Find where the given text appears and provide that cell's center as (x, y) coordinate. 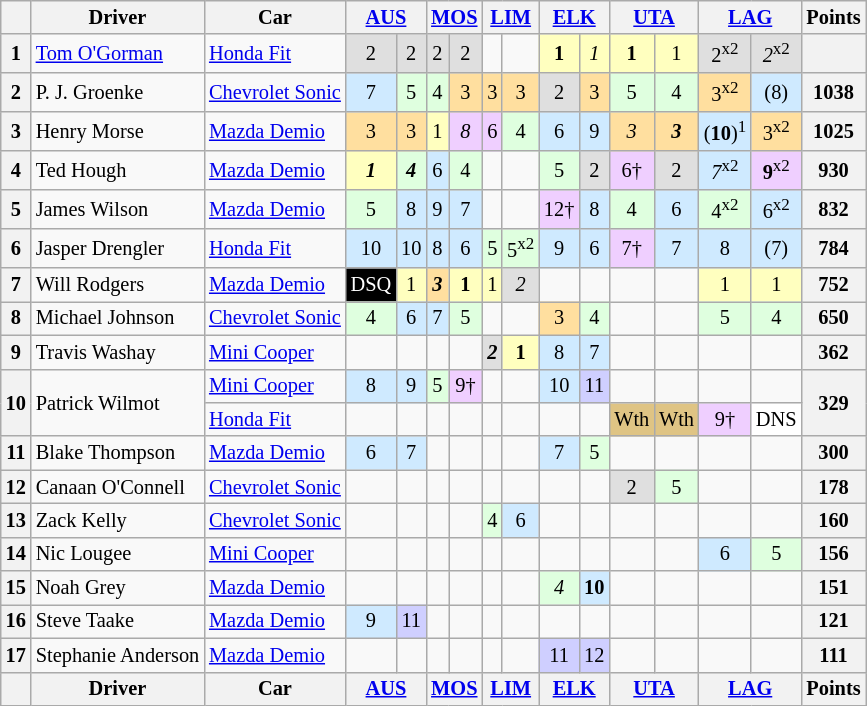
James Wilson (118, 210)
4x2 (725, 210)
P. J. Groenke (118, 92)
Canaan O'Connell (118, 487)
17 (16, 655)
160 (833, 520)
Will Rodgers (118, 285)
DSQ (371, 285)
DNS (776, 419)
Blake Thompson (118, 453)
1025 (833, 132)
Zack Kelly (118, 520)
Tom O'Gorman (118, 54)
121 (833, 621)
784 (833, 248)
Jasper Drengler (118, 248)
7† (632, 248)
Stephanie Anderson (118, 655)
832 (833, 210)
(10)1 (725, 132)
Patrick Wilmot (118, 402)
178 (833, 487)
7x2 (725, 170)
650 (833, 318)
156 (833, 554)
15 (16, 588)
Nic Lougee (118, 554)
14 (16, 554)
16 (16, 621)
752 (833, 285)
Noah Grey (118, 588)
(7) (776, 248)
111 (833, 655)
329 (833, 402)
5x2 (520, 248)
9x2 (776, 170)
1038 (833, 92)
6x2 (776, 210)
13 (16, 520)
Ted Hough (118, 170)
(8) (776, 92)
Steve Taake (118, 621)
151 (833, 588)
930 (833, 170)
Henry Morse (118, 132)
Michael Johnson (118, 318)
Travis Washay (118, 352)
362 (833, 352)
12† (559, 210)
300 (833, 453)
6† (632, 170)
